Pinpoint the cell where the given text exists, returning its [x, y] midpoint coordinate. 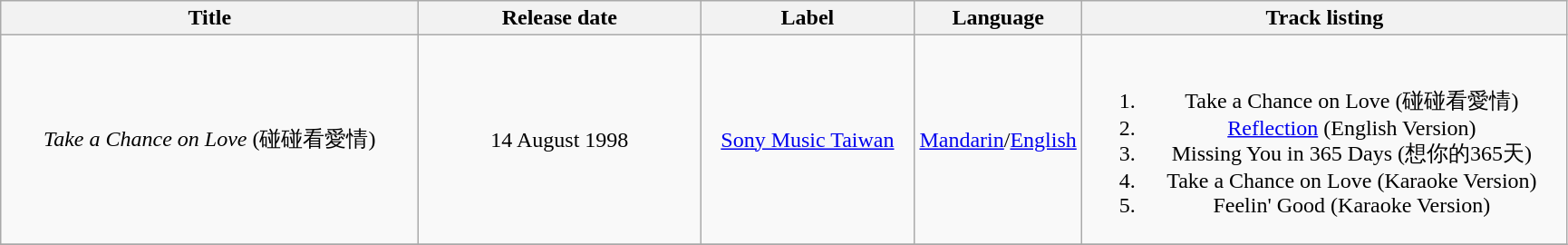
Title [210, 18]
Release date [560, 18]
Mandarin/English [998, 140]
Sony Music Taiwan [808, 140]
Track listing [1324, 18]
14 August 1998 [560, 140]
Label [808, 18]
Language [998, 18]
Take a Chance on Love (碰碰看愛情) [210, 140]
